Return (x, y) of the center of cell containing provided text 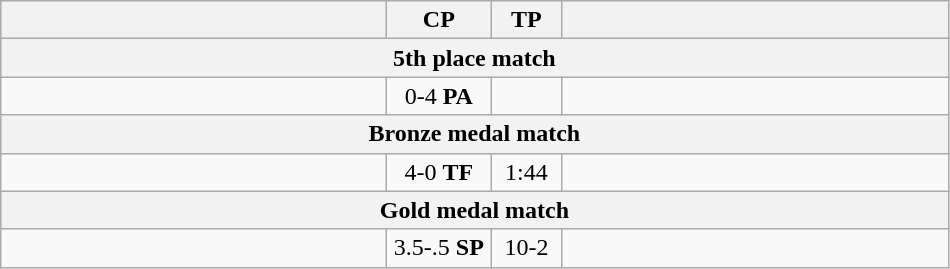
5th place match (474, 58)
10-2 (526, 248)
Bronze medal match (474, 134)
TP (526, 20)
1:44 (526, 172)
CP (439, 20)
Gold medal match (474, 210)
0-4 PA (439, 96)
3.5-.5 SP (439, 248)
4-0 TF (439, 172)
